Return (X, Y) of the center of cell containing provided text 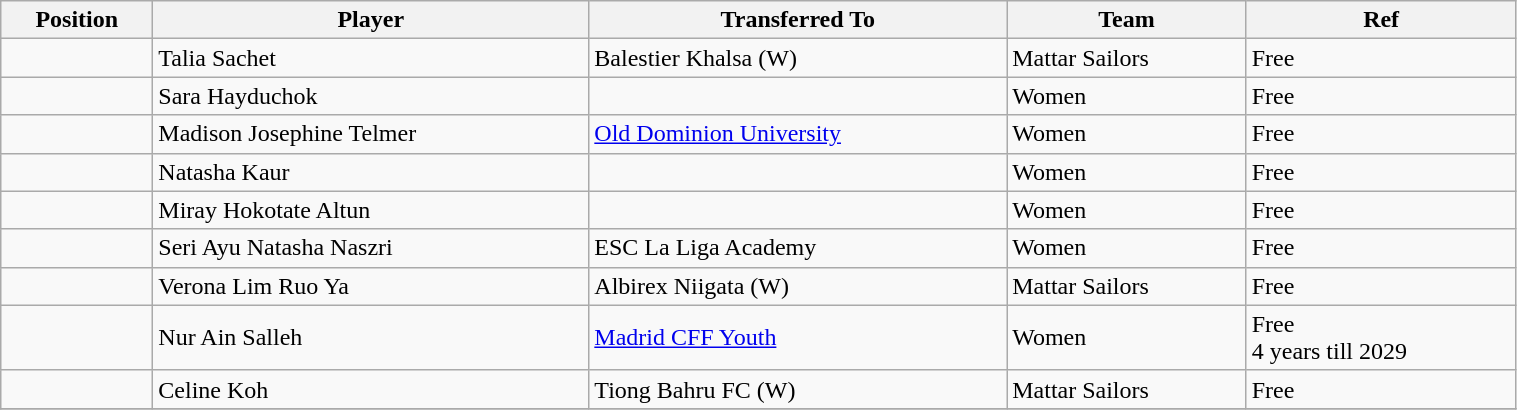
Old Dominion University (798, 134)
Celine Koh (371, 389)
Transferred To (798, 20)
Natasha Kaur (371, 172)
Ref (1381, 20)
Talia Sachet (371, 58)
Tiong Bahru FC (W) (798, 389)
Team (1127, 20)
Player (371, 20)
Albirex Niigata (W) (798, 286)
ESC La Liga Academy (798, 248)
Verona Lim Ruo Ya (371, 286)
Balestier Khalsa (W) (798, 58)
Position (77, 20)
Nur Ain Salleh (371, 338)
Free 4 years till 2029 (1381, 338)
Madrid CFF Youth (798, 338)
Seri Ayu Natasha Naszri (371, 248)
Madison Josephine Telmer (371, 134)
Sara Hayduchok (371, 96)
Miray Hokotate Altun (371, 210)
